Return [X, Y] of the center of cell containing provided text 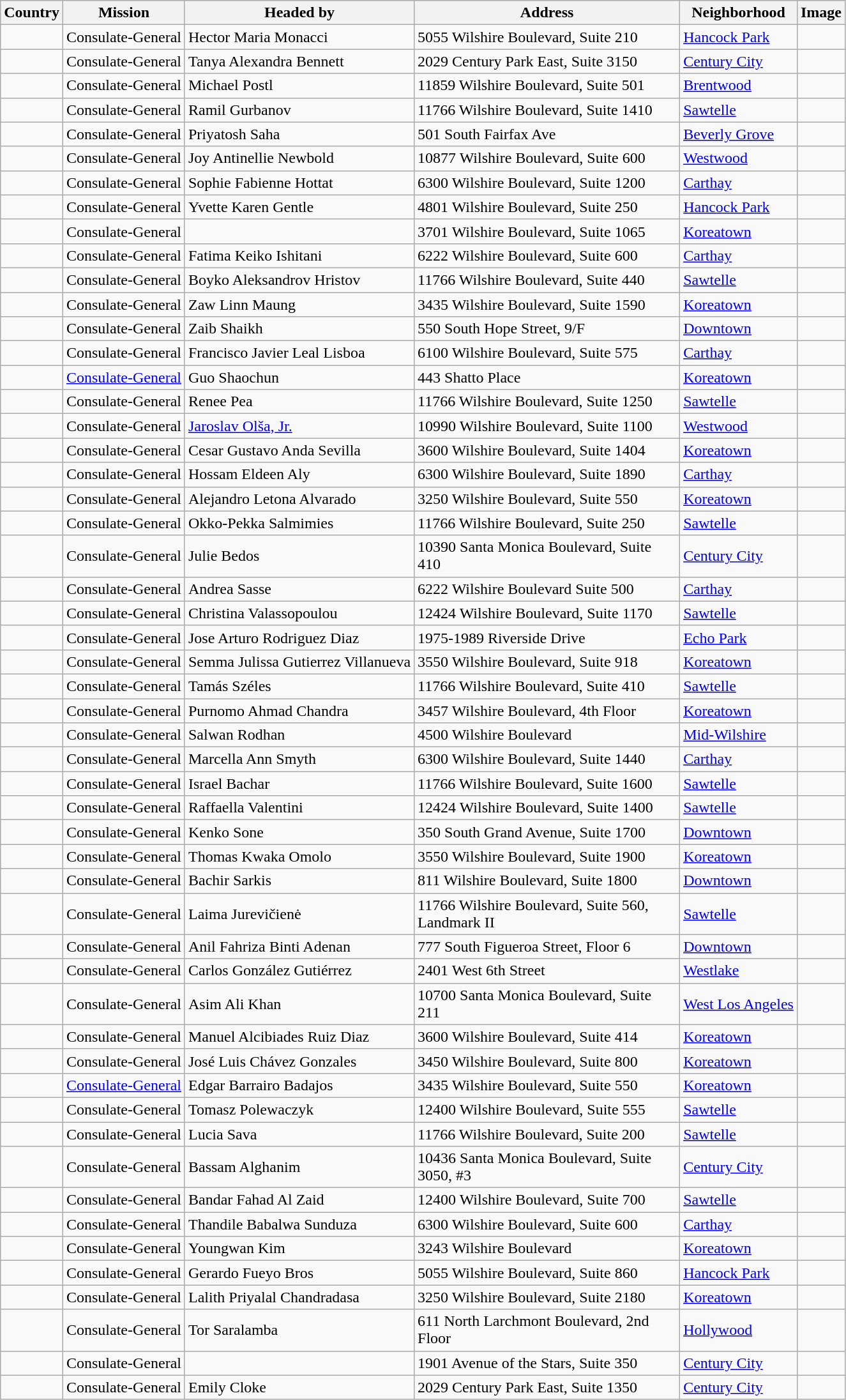
443 Shatto Place [547, 377]
Marcella Ann Smyth [299, 759]
Kenko Sone [299, 832]
6300 Wilshire Boulevard, Suite 1440 [547, 759]
3250 Wilshire Boulevard, Suite 550 [547, 499]
Alejandro Letona Alvarado [299, 499]
4500 Wilshire Boulevard [547, 735]
6222 Wilshire Boulevard Suite 500 [547, 589]
501 South Fairfax Ave [547, 134]
Manuel Alcibiades Ruiz Diaz [299, 1037]
Thomas Kwaka Omolo [299, 856]
Julie Bedos [299, 556]
Boyko Aleksandrov Hristov [299, 280]
West Los Angeles [739, 1004]
6300 Wilshire Boulevard, Suite 1890 [547, 475]
10990 Wilshire Boulevard, Suite 1100 [547, 426]
Neighborhood [739, 13]
6222 Wilshire Boulevard, Suite 600 [547, 255]
Jaroslav Olša, Jr. [299, 426]
Okko-Pekka Salmimies [299, 523]
Joy Antinellie Newbold [299, 158]
Emily Cloke [299, 1387]
4801 Wilshire Boulevard, Suite 250 [547, 207]
Carlos González Gutiérrez [299, 971]
3435 Wilshire Boulevard, Suite 1590 [547, 305]
10390 Santa Monica Boulevard, Suite 410 [547, 556]
José Luis Chávez Gonzales [299, 1061]
Bassam Alghanim [299, 1168]
Bandar Fahad Al Zaid [299, 1200]
6300 Wilshire Boulevard, Suite 1200 [547, 183]
Yvette Karen Gentle [299, 207]
Renee Pea [299, 402]
3243 Wilshire Boulevard [547, 1249]
Youngwan Kim [299, 1249]
12400 Wilshire Boulevard, Suite 700 [547, 1200]
Andrea Sasse [299, 589]
Tor Saralamba [299, 1330]
6100 Wilshire Boulevard, Suite 575 [547, 353]
777 South Figueroa Street, Floor 6 [547, 947]
Zaib Shaikh [299, 329]
Guo Shaochun [299, 377]
Headed by [299, 13]
Edgar Barrairo Badajos [299, 1085]
11766 Wilshire Boulevard, Suite 560, Landmark II [547, 913]
10436 Santa Monica Boulevard, Suite 3050, #3 [547, 1168]
550 South Hope Street, 9/F [547, 329]
12424 Wilshire Boulevard, Suite 1170 [547, 613]
Tamás Széles [299, 686]
350 South Grand Avenue, Suite 1700 [547, 832]
Brentwood [739, 86]
Hector Maria Monacci [299, 37]
3435 Wilshire Boulevard, Suite 550 [547, 1085]
10700 Santa Monica Boulevard, Suite 211 [547, 1004]
811 Wilshire Boulevard, Suite 1800 [547, 881]
Lalith Priyalal Chandradasa [299, 1297]
3701 Wilshire Boulevard, Suite 1065 [547, 231]
2029 Century Park East, Suite 3150 [547, 61]
Tomasz Polewaczyk [299, 1109]
Christina Valassopoulou [299, 613]
Westlake [739, 971]
611 North Larchmont Boulevard, 2nd Floor [547, 1330]
Zaw Linn Maung [299, 305]
11766 Wilshire Boulevard, Suite 250 [547, 523]
11766 Wilshire Boulevard, Suite 410 [547, 686]
5055 Wilshire Boulevard, Suite 860 [547, 1273]
Anil Fahriza Binti Adenan [299, 947]
Tanya Alexandra Bennett [299, 61]
2029 Century Park East, Suite 1350 [547, 1387]
Raffaella Valentini [299, 808]
11766 Wilshire Boulevard, Suite 1410 [547, 110]
Semma Julissa Gutierrez Villanueva [299, 662]
3457 Wilshire Boulevard, 4th Floor [547, 711]
Salwan Rodhan [299, 735]
Address [547, 13]
1901 Avenue of the Stars, Suite 350 [547, 1363]
Echo Park [739, 637]
Sophie Fabienne Hottat [299, 183]
Hossam Eldeen Aly [299, 475]
3600 Wilshire Boulevard, Suite 1404 [547, 450]
Jose Arturo Rodriguez Diaz [299, 637]
11766 Wilshire Boulevard, Suite 440 [547, 280]
11766 Wilshire Boulevard, Suite 1250 [547, 402]
Ramil Gurbanov [299, 110]
Laima Jurevičienė [299, 913]
Israel Bachar [299, 784]
11766 Wilshire Boulevard, Suite 200 [547, 1134]
2401 West 6th Street [547, 971]
10877 Wilshire Boulevard, Suite 600 [547, 158]
Hollywood [739, 1330]
Mid-Wilshire [739, 735]
3550 Wilshire Boulevard, Suite 918 [547, 662]
6300 Wilshire Boulevard, Suite 600 [547, 1224]
Thandile Babalwa Sunduza [299, 1224]
3600 Wilshire Boulevard, Suite 414 [547, 1037]
Gerardo Fueyo Bros [299, 1273]
Francisco Javier Leal Lisboa [299, 353]
12400 Wilshire Boulevard, Suite 555 [547, 1109]
Priyatosh Saha [299, 134]
11766 Wilshire Boulevard, Suite 1600 [547, 784]
Asim Ali Khan [299, 1004]
1975-1989 Riverside Drive [547, 637]
12424 Wilshire Boulevard, Suite 1400 [547, 808]
3550 Wilshire Boulevard, Suite 1900 [547, 856]
Bachir Sarkis [299, 881]
Image [821, 13]
Michael Postl [299, 86]
3250 Wilshire Boulevard, Suite 2180 [547, 1297]
Beverly Grove [739, 134]
Lucia Sava [299, 1134]
Mission [124, 13]
Country [32, 13]
Fatima Keiko Ishitani [299, 255]
11859 Wilshire Boulevard, Suite 501 [547, 86]
Purnomo Ahmad Chandra [299, 711]
5055 Wilshire Boulevard, Suite 210 [547, 37]
3450 Wilshire Boulevard, Suite 800 [547, 1061]
Cesar Gustavo Anda Sevilla [299, 450]
